Output the (x, y) coordinate of the center of the cell containing the given text.  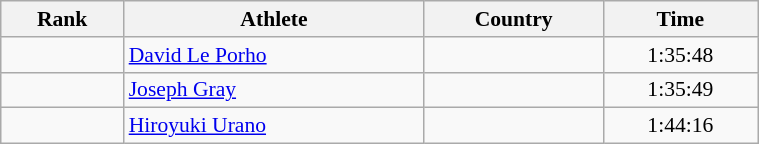
1:44:16 (680, 126)
Rank (62, 19)
Time (680, 19)
Country (514, 19)
Hiroyuki Urano (274, 126)
Joseph Gray (274, 90)
David Le Porho (274, 55)
1:35:48 (680, 55)
1:35:49 (680, 90)
Athlete (274, 19)
